Provide the (x, y) coordinate of the cell's center where the given text is located.  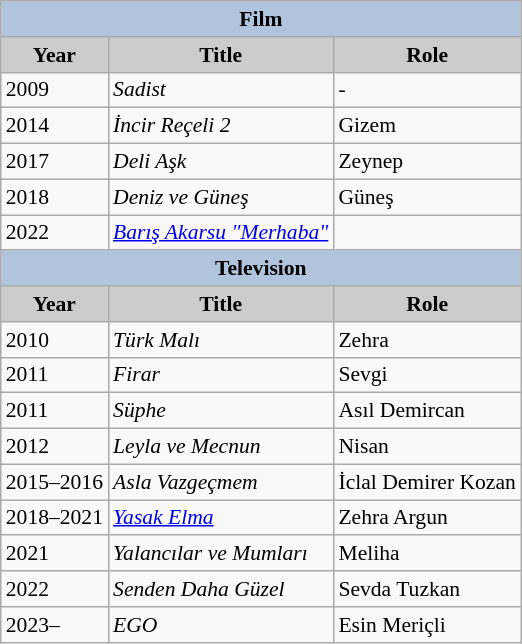
Süphe (220, 411)
Gizem (427, 126)
Deli Aşk (220, 162)
Asıl Demircan (427, 411)
Television (261, 269)
2014 (54, 126)
2018 (54, 197)
Leyla ve Mecnun (220, 447)
Firar (220, 375)
Zehra (427, 340)
Zehra Argun (427, 518)
Yasak Elma (220, 518)
Barış Akarsu "Merhaba" (220, 233)
EGO (220, 625)
Meliha (427, 554)
- (427, 90)
Zeynep (427, 162)
2010 (54, 340)
Senden Daha Güzel (220, 589)
İclal Demirer Kozan (427, 482)
Yalancılar ve Mumları (220, 554)
2009 (54, 90)
Deniz ve Güneş (220, 197)
Sadist (220, 90)
Film (261, 19)
Sevda Tuzkan (427, 589)
2021 (54, 554)
2015–2016 (54, 482)
Asla Vazgeçmem (220, 482)
Esin Meriçli (427, 625)
Nisan (427, 447)
2018–2021 (54, 518)
Sevgi (427, 375)
Güneş (427, 197)
İncir Reçeli 2 (220, 126)
Türk Malı (220, 340)
2017 (54, 162)
2023– (54, 625)
2012 (54, 447)
